Locate the cell with the specified text and output its (X, Y) center coordinate. 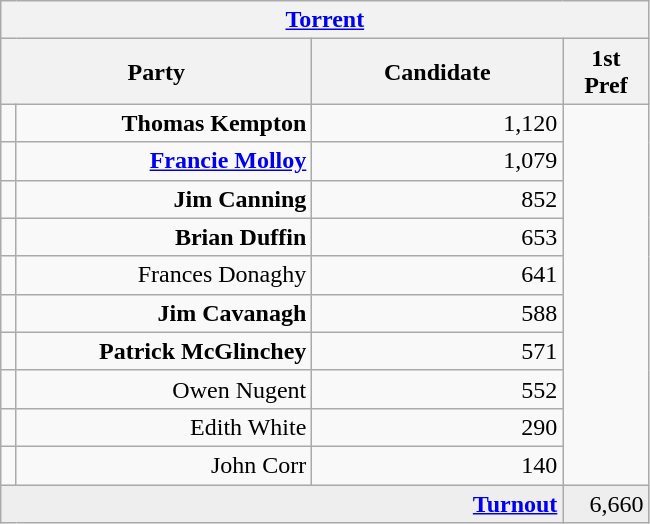
588 (438, 313)
Brian Duffin (164, 237)
1,079 (438, 161)
Patrick McGlinchey (164, 351)
John Corr (164, 465)
Owen Nugent (164, 389)
1,120 (438, 123)
Edith White (164, 427)
852 (438, 199)
641 (438, 275)
552 (438, 389)
6,660 (606, 503)
Frances Donaghy (164, 275)
Jim Cavanagh (164, 313)
Jim Canning (164, 199)
Torrent (325, 20)
Francie Molloy (164, 161)
1st Pref (606, 72)
Candidate (438, 72)
571 (438, 351)
140 (438, 465)
290 (438, 427)
Turnout (282, 503)
Party (156, 72)
653 (438, 237)
Thomas Kempton (164, 123)
